Return [x, y] of the center of cell containing provided text 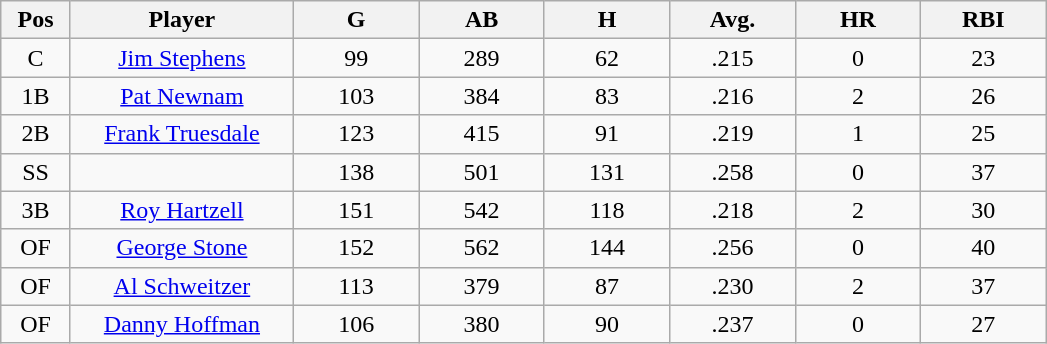
152 [356, 248]
113 [356, 286]
144 [606, 248]
62 [606, 58]
501 [482, 172]
Al Schweitzer [182, 286]
C [36, 58]
.215 [732, 58]
25 [984, 134]
Jim Stephens [182, 58]
90 [606, 324]
415 [482, 134]
.230 [732, 286]
118 [606, 210]
99 [356, 58]
3B [36, 210]
289 [482, 58]
.258 [732, 172]
2B [36, 134]
379 [482, 286]
106 [356, 324]
Pos [36, 20]
123 [356, 134]
1 [858, 134]
HR [858, 20]
SS [36, 172]
Roy Hartzell [182, 210]
562 [482, 248]
.219 [732, 134]
Frank Truesdale [182, 134]
Danny Hoffman [182, 324]
G [356, 20]
83 [606, 96]
380 [482, 324]
138 [356, 172]
27 [984, 324]
.216 [732, 96]
91 [606, 134]
George Stone [182, 248]
87 [606, 286]
.218 [732, 210]
103 [356, 96]
30 [984, 210]
1B [36, 96]
26 [984, 96]
40 [984, 248]
Avg. [732, 20]
.256 [732, 248]
542 [482, 210]
Pat Newnam [182, 96]
131 [606, 172]
384 [482, 96]
151 [356, 210]
23 [984, 58]
RBI [984, 20]
AB [482, 20]
Player [182, 20]
H [606, 20]
.237 [732, 324]
